Extract the [X, Y] coordinate from the center of the cell holding the provided text.  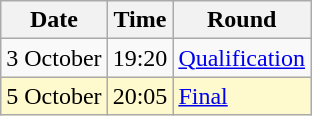
Qualification [242, 58]
19:20 [140, 58]
Date [54, 20]
Round [242, 20]
Final [242, 96]
Time [140, 20]
20:05 [140, 96]
5 October [54, 96]
3 October [54, 58]
